Provide the [X, Y] coordinate of the cell's center where the given text is located.  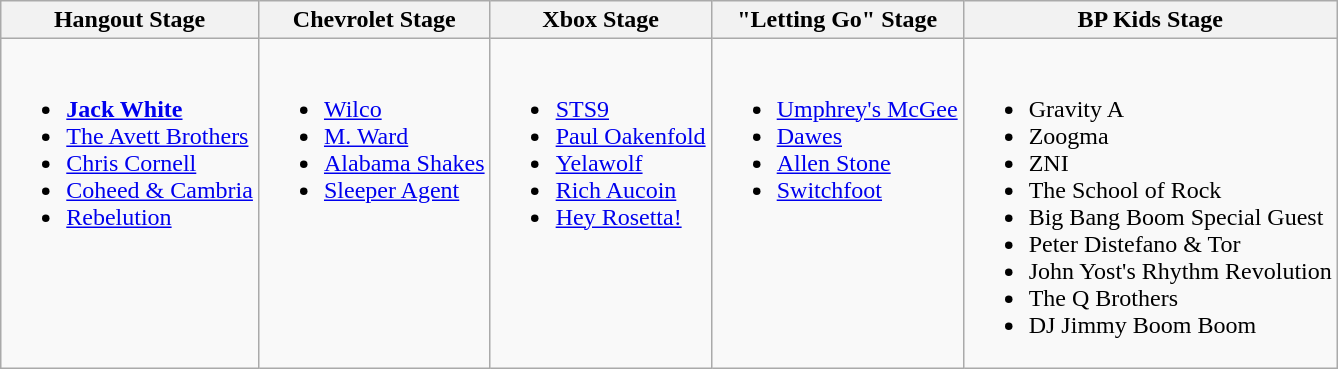
WilcoM. WardAlabama ShakesSleeper Agent [374, 204]
Xbox Stage [600, 20]
Gravity AZoogmaZNIThe School of RockBig Bang Boom Special GuestPeter Distefano & TorJohn Yost's Rhythm RevolutionThe Q BrothersDJ Jimmy Boom Boom [1150, 204]
STS9Paul OakenfoldYelawolfRich AucoinHey Rosetta! [600, 204]
"Letting Go" Stage [837, 20]
Umphrey's McGeeDawesAllen StoneSwitchfoot [837, 204]
Jack WhiteThe Avett BrothersChris CornellCoheed & CambriaRebelution [130, 204]
BP Kids Stage [1150, 20]
Hangout Stage [130, 20]
Chevrolet Stage [374, 20]
